Output the [X, Y] coordinate of the center of the cell containing the given text.  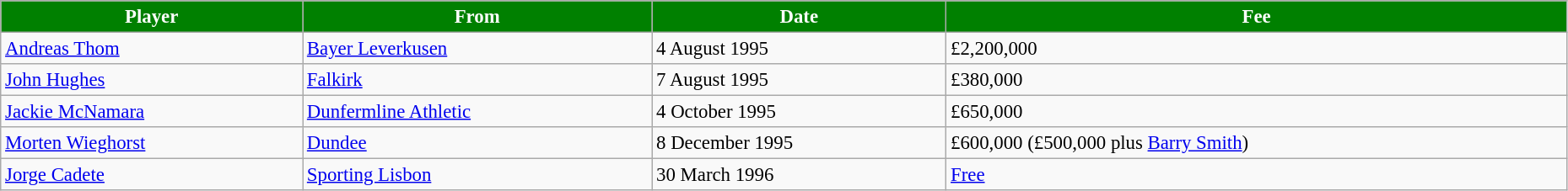
Morten Wieghorst [152, 143]
Jorge Cadete [152, 175]
Date [800, 17]
7 August 1995 [800, 80]
30 March 1996 [800, 175]
Player [152, 17]
Sporting Lisbon [477, 175]
£2,200,000 [1257, 49]
Falkirk [477, 80]
Bayer Leverkusen [477, 49]
£380,000 [1257, 80]
£600,000 (£500,000 plus Barry Smith) [1257, 143]
Dunfermline Athletic [477, 112]
Jackie McNamara [152, 112]
£650,000 [1257, 112]
4 August 1995 [800, 49]
4 October 1995 [800, 112]
John Hughes [152, 80]
8 December 1995 [800, 143]
Fee [1257, 17]
Free [1257, 175]
Dundee [477, 143]
Andreas Thom [152, 49]
From [477, 17]
